Locate the cell with the specified text and output its [X, Y] center coordinate. 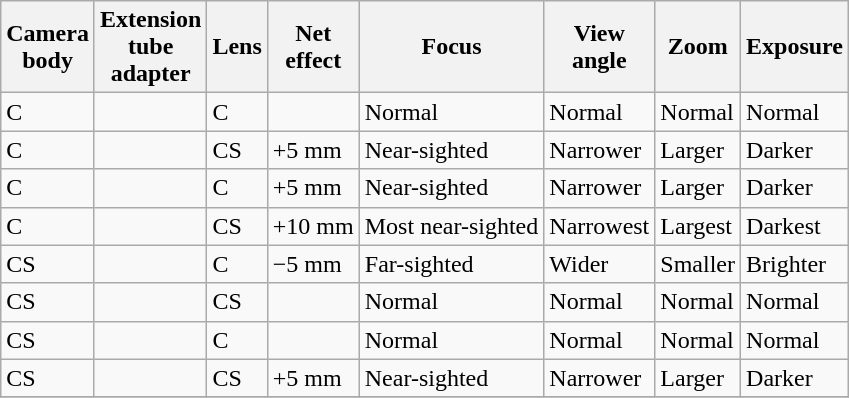
Smaller [698, 264]
Darkest [795, 226]
Neteffect [313, 47]
Brighter [795, 264]
−5 mm [313, 264]
Lens [237, 47]
Far-sighted [452, 264]
Most near-sighted [452, 226]
Narrowest [600, 226]
Zoom [698, 47]
Wider [600, 264]
Largest [698, 226]
+10 mm [313, 226]
Exposure [795, 47]
Camerabody [48, 47]
Extensiontubeadapter [150, 47]
Focus [452, 47]
Viewangle [600, 47]
